For the text-containing cell, return its midpoint in (x, y) coordinate format. 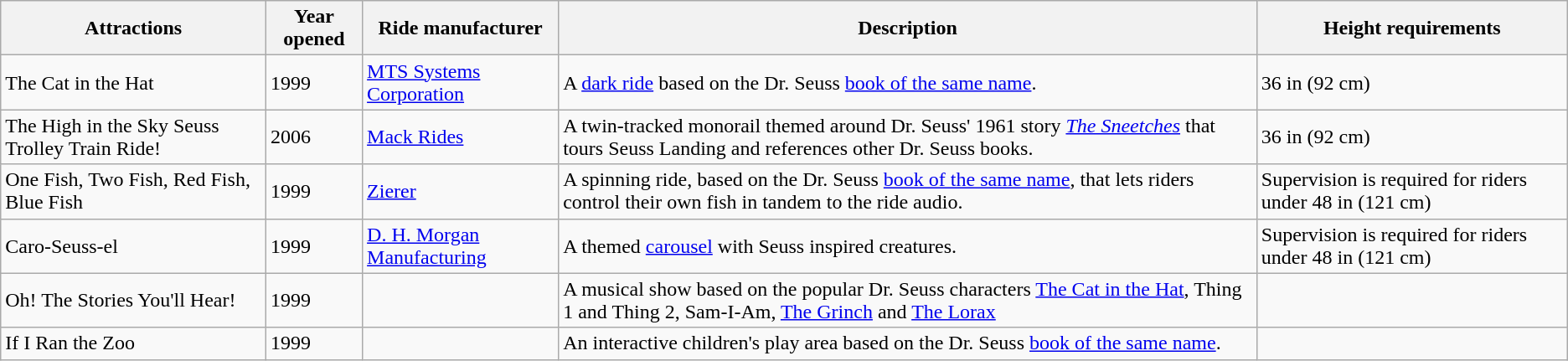
The Cat in the Hat (134, 82)
MTS Systems Corporation (461, 82)
A twin-tracked monorail themed around Dr. Seuss' 1961 story The Sneetches that tours Seuss Landing and references other Dr. Seuss books. (908, 137)
A themed carousel with Seuss inspired creatures. (908, 246)
Caro-Seuss-el (134, 246)
An interactive children's play area based on the Dr. Seuss book of the same name. (908, 343)
Ride manufacturer (461, 28)
A spinning ride, based on the Dr. Seuss book of the same name, that lets riders control their own fish in tandem to the ride audio. (908, 191)
Attractions (134, 28)
If I Ran the Zoo (134, 343)
Description (908, 28)
Oh! The Stories You'll Hear! (134, 300)
Mack Rides (461, 137)
Year opened (313, 28)
Zierer (461, 191)
2006 (313, 137)
Height requirements (1412, 28)
The High in the Sky Seuss Trolley Train Ride! (134, 137)
A dark ride based on the Dr. Seuss book of the same name. (908, 82)
A musical show based on the popular Dr. Seuss characters The Cat in the Hat, Thing 1 and Thing 2, Sam-I-Am, The Grinch and The Lorax (908, 300)
One Fish, Two Fish, Red Fish, Blue Fish (134, 191)
D. H. Morgan Manufacturing (461, 246)
